Identify which cell holds the provided text, then report its [x, y] central coordinate. 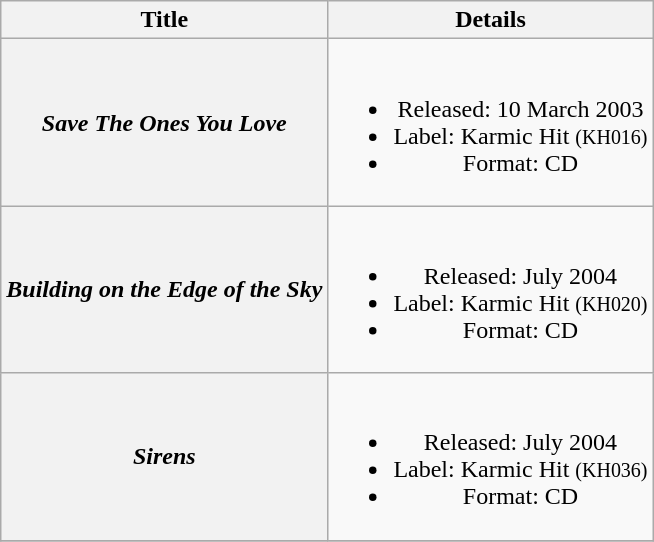
Title [164, 20]
Released: 10 March 2003Label: Karmic Hit (KH016)Format: CD [490, 122]
Details [490, 20]
Save The Ones You Love [164, 122]
Sirens [164, 456]
Released: July 2004Label: Karmic Hit (KH036)Format: CD [490, 456]
Building on the Edge of the Sky [164, 290]
Released: July 2004Label: Karmic Hit (KH020)Format: CD [490, 290]
